Output the (x, y) coordinate of the center of the cell containing the given text.  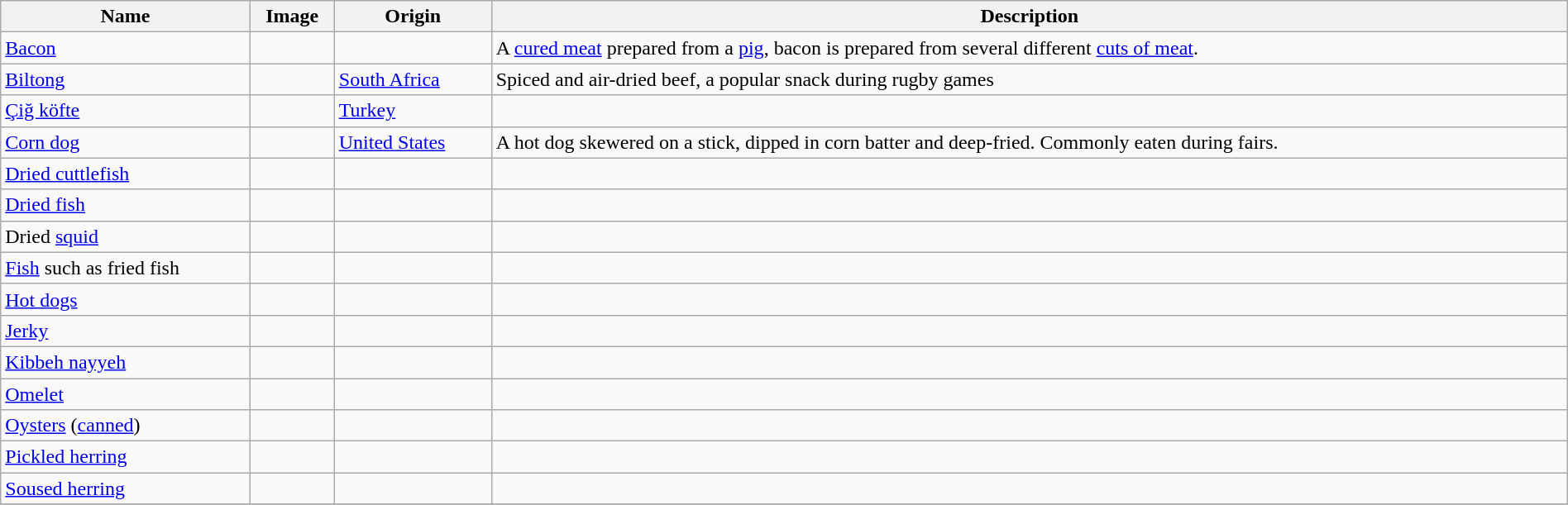
Çiğ köfte (126, 111)
Omelet (126, 394)
Kibbeh nayyeh (126, 362)
Description (1029, 17)
Bacon (126, 48)
Dried squid (126, 236)
Biltong (126, 79)
United States (413, 142)
Origin (413, 17)
Corn dog (126, 142)
A hot dog skewered on a stick, dipped in corn batter and deep-fried. Commonly eaten during fairs. (1029, 142)
South Africa (413, 79)
Fish such as fried fish (126, 268)
Dried fish (126, 205)
Spiced and air-dried beef, a popular snack during rugby games (1029, 79)
Pickled herring (126, 457)
Jerky (126, 331)
Oysters (canned) (126, 426)
A cured meat prepared from a pig, bacon is prepared from several different cuts of meat. (1029, 48)
Hot dogs (126, 299)
Turkey (413, 111)
Image (292, 17)
Dried cuttlefish (126, 174)
Name (126, 17)
Soused herring (126, 488)
